Extract the [X, Y] coordinate from the center of the cell holding the provided text.  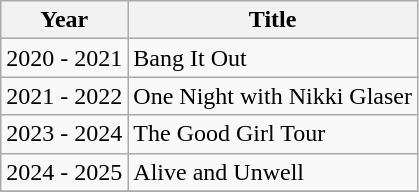
2023 - 2024 [64, 134]
2021 - 2022 [64, 96]
2024 - 2025 [64, 172]
One Night with Nikki Glaser [273, 96]
Alive and Unwell [273, 172]
Bang It Out [273, 58]
Title [273, 20]
2020 - 2021 [64, 58]
Year [64, 20]
The Good Girl Tour [273, 134]
